Provide the [x, y] coordinate of the cell's center where the given text is located.  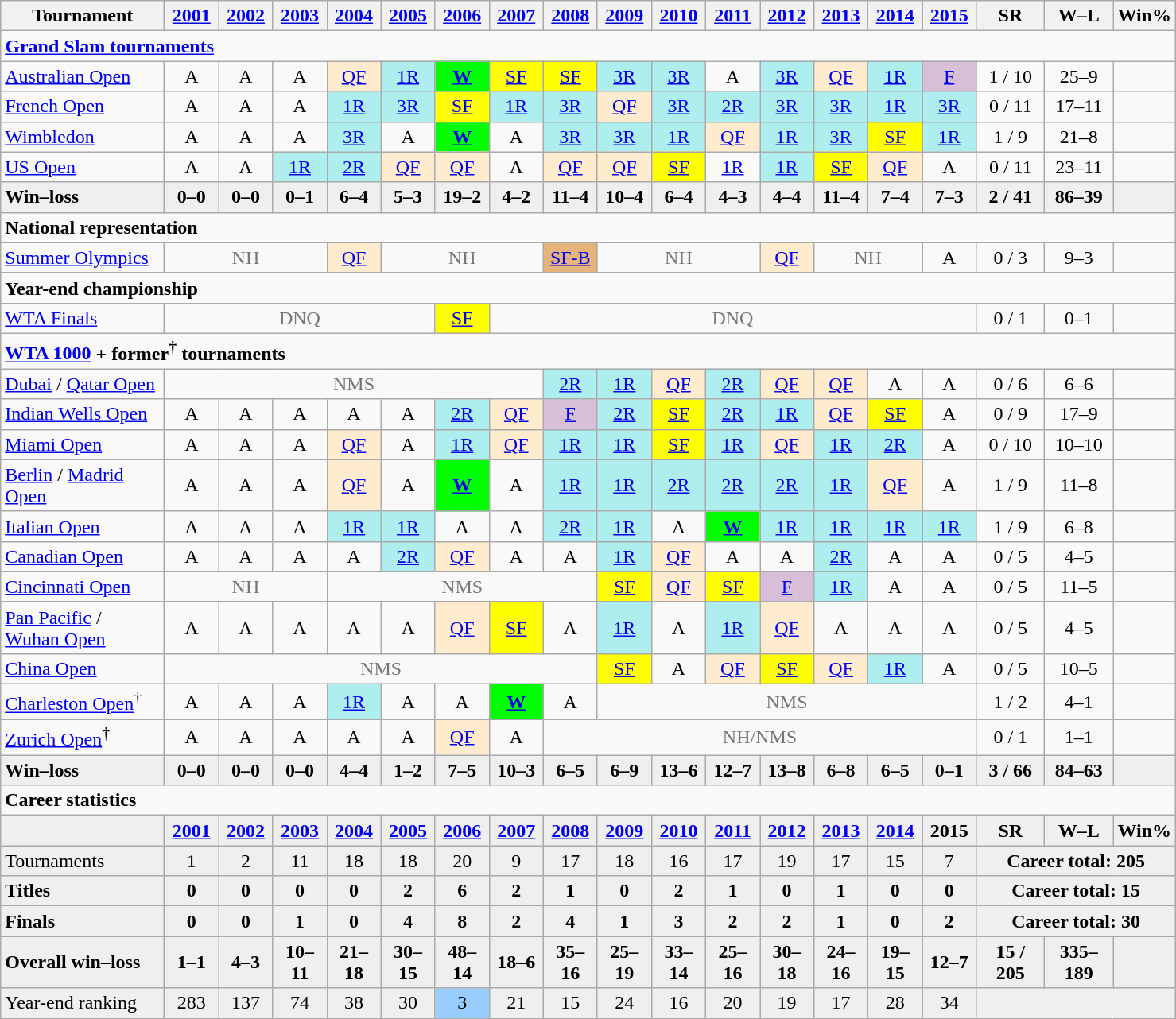
6 [462, 891]
Finals [83, 921]
9 [516, 861]
0 / 9 [1011, 414]
21–8 [1079, 137]
17–9 [1079, 414]
4–2 [516, 197]
28 [895, 1003]
2 / 41 [1011, 197]
Indian Wells Open [83, 414]
0 / 6 [1011, 384]
National representation [588, 227]
US Open [83, 167]
Career total: 15 [1077, 891]
Career total: 30 [1077, 921]
WTA Finals [83, 318]
19–2 [462, 197]
Summer Olympics [83, 258]
1–2 [408, 770]
3 / 66 [1011, 770]
19–15 [895, 962]
Year-end ranking [83, 1003]
13–6 [678, 770]
18–6 [516, 962]
Wimbledon [83, 137]
21–18 [354, 962]
86–39 [1079, 197]
137 [246, 1003]
0 / 10 [1011, 444]
13–8 [787, 770]
30 [408, 1003]
84–63 [1079, 770]
30–15 [408, 962]
7–3 [949, 197]
Zurich Open† [83, 738]
33–14 [678, 962]
10–3 [516, 770]
6–6 [1079, 384]
7–5 [462, 770]
10–11 [300, 962]
Charleston Open† [83, 703]
4–1 [1079, 703]
Overall win–loss [83, 962]
35–16 [570, 962]
21 [516, 1003]
Grand Slam tournaments [588, 46]
French Open [83, 107]
25–19 [624, 962]
9–3 [1079, 258]
6–9 [624, 770]
1 / 2 [1011, 703]
17–11 [1079, 107]
8 [462, 921]
Cincinnati Open [83, 587]
Italian Open [83, 526]
10–10 [1079, 444]
10–5 [1079, 668]
30–18 [787, 962]
Pan Pacific / Wuhan Open [83, 628]
11–8 [1079, 485]
WTA 1000 + former† tournaments [588, 351]
Canadian Open [83, 556]
38 [354, 1003]
SF-B [570, 258]
15 / 205 [1011, 962]
25–16 [732, 962]
11 [300, 861]
Tournaments [83, 861]
23–11 [1079, 167]
Miami Open [83, 444]
Tournament [83, 16]
24 [624, 1003]
China Open [83, 668]
7 [949, 861]
74 [300, 1003]
Year-end championship [588, 288]
25–9 [1079, 76]
335–189 [1079, 962]
10–4 [624, 197]
34 [949, 1003]
11–5 [1079, 587]
24–16 [841, 962]
Australian Open [83, 76]
1 / 10 [1011, 76]
0 / 3 [1011, 258]
5–3 [408, 197]
Titles [83, 891]
48–14 [462, 962]
7–4 [895, 197]
Berlin / Madrid Open [83, 485]
NH/NMS [759, 738]
Career statistics [588, 800]
Career total: 205 [1077, 861]
Dubai / Qatar Open [83, 384]
283 [192, 1003]
